Provide the [X, Y] coordinate of the cell's center where the given text is located.  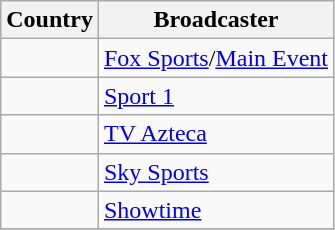
Country [50, 20]
Fox Sports/Main Event [216, 58]
Broadcaster [216, 20]
Sport 1 [216, 96]
Sky Sports [216, 172]
TV Azteca [216, 134]
Showtime [216, 210]
